Return the (x, y) coordinate for the center point of the cell that contains the specified text.  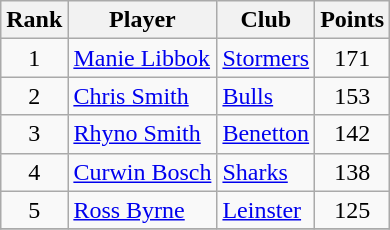
Chris Smith (142, 96)
Rhyno Smith (142, 134)
138 (352, 172)
125 (352, 210)
Curwin Bosch (142, 172)
Ross Byrne (142, 210)
4 (34, 172)
Rank (34, 20)
Benetton (266, 134)
171 (352, 58)
Points (352, 20)
Bulls (266, 96)
Stormers (266, 58)
Player (142, 20)
Club (266, 20)
1 (34, 58)
Leinster (266, 210)
153 (352, 96)
Sharks (266, 172)
Manie Libbok (142, 58)
142 (352, 134)
3 (34, 134)
5 (34, 210)
2 (34, 96)
